From the cell containing the given text, extract its center point as [x, y] coordinate. 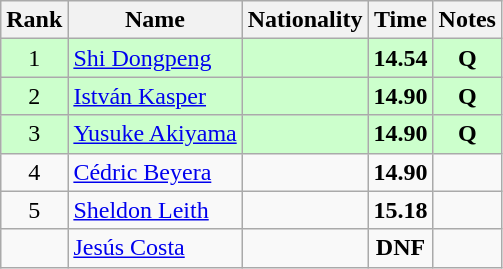
Shi Dongpeng [155, 58]
Cédric Beyera [155, 172]
Notes [467, 20]
Time [400, 20]
1 [34, 58]
Nationality [305, 20]
Yusuke Akiyama [155, 134]
Jesús Costa [155, 248]
István Kasper [155, 96]
2 [34, 96]
3 [34, 134]
4 [34, 172]
Sheldon Leith [155, 210]
15.18 [400, 210]
DNF [400, 248]
Name [155, 20]
5 [34, 210]
14.54 [400, 58]
Rank [34, 20]
